Search for the cell housing the specified text and yield its (X, Y) center coordinate. 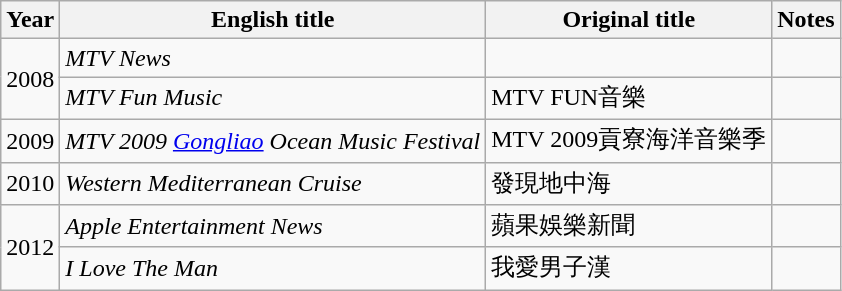
English title (273, 20)
Western Mediterranean Cruise (273, 184)
2008 (30, 80)
發現地中海 (629, 184)
MTV News (273, 58)
MTV FUN音樂 (629, 98)
2009 (30, 140)
Notes (806, 20)
MTV 2009 Gongliao Ocean Music Festival (273, 140)
MTV 2009貢寮海洋音樂季 (629, 140)
Year (30, 20)
2012 (30, 248)
I Love The Man (273, 268)
MTV Fun Music (273, 98)
2010 (30, 184)
Apple Entertainment News (273, 226)
蘋果娛樂新聞 (629, 226)
我愛男子漢 (629, 268)
Original title (629, 20)
